Capture the cell that displays the provided text and extract its (X, Y) central coordinate. 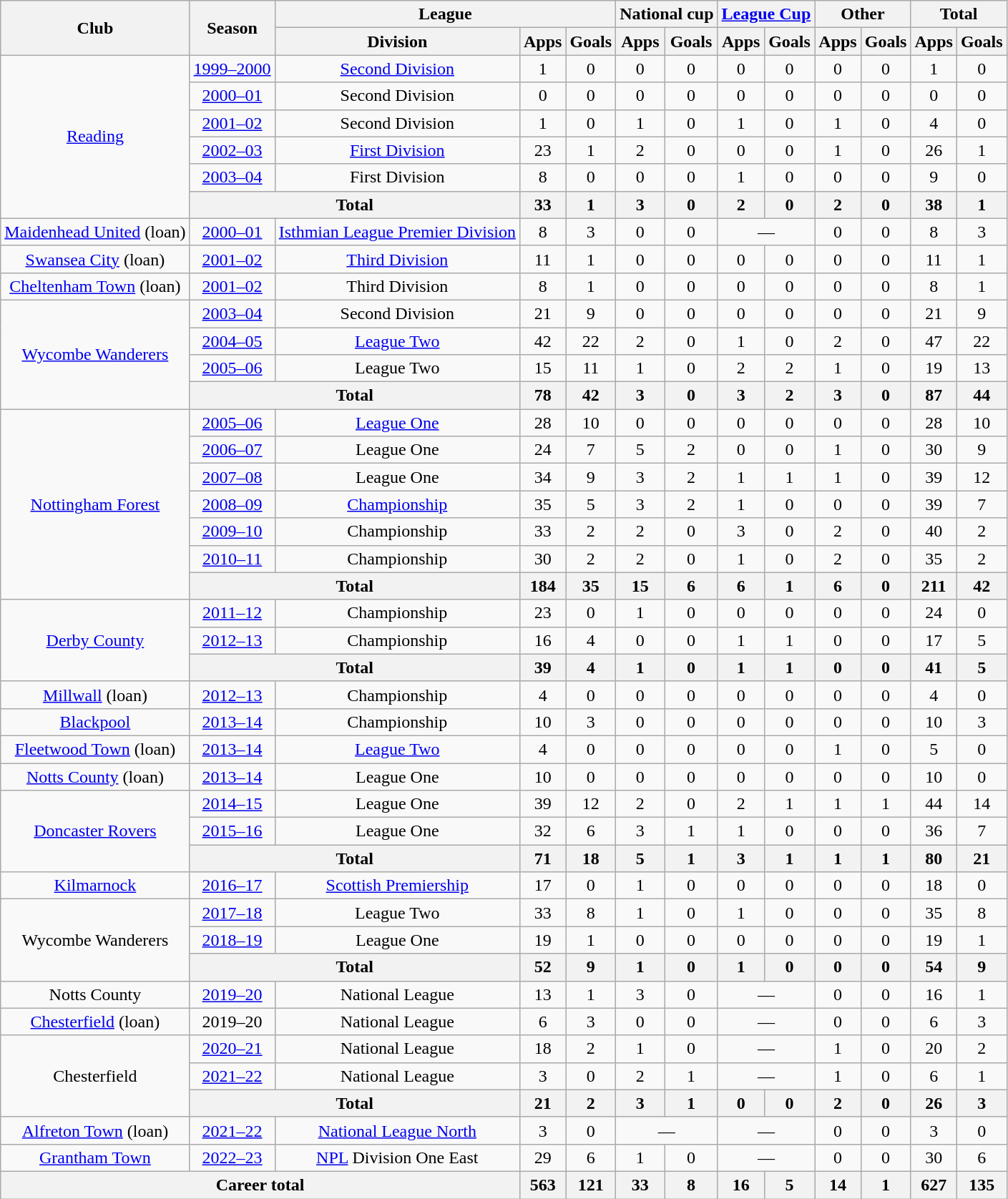
National cup (667, 14)
32 (542, 831)
34 (542, 477)
Derby County (95, 640)
NPL Division One East (397, 1158)
29 (542, 1158)
36 (934, 831)
Swansea City (loan) (95, 259)
Scottish Premiership (397, 886)
Cheltenham Town (loan) (95, 286)
47 (934, 341)
Isthmian League Premier Division (397, 232)
2007–08 (232, 477)
2018–19 (232, 940)
Chesterfield (95, 1076)
2010–11 (232, 559)
Season (232, 28)
Career total (260, 1185)
184 (542, 586)
2014–15 (232, 804)
2020–21 (232, 1049)
Grantham Town (95, 1158)
2002–03 (232, 150)
1999–2000 (232, 69)
627 (934, 1185)
Chesterfield (loan) (95, 1022)
Club (95, 28)
National League North (397, 1130)
Doncaster Rovers (95, 831)
2022–23 (232, 1158)
Maidenhead United (loan) (95, 232)
80 (934, 858)
Kilmarnock (95, 886)
League Cup (766, 14)
52 (542, 967)
Nottingham Forest (95, 504)
2006–07 (232, 450)
78 (542, 396)
40 (934, 532)
2008–09 (232, 504)
2015–16 (232, 831)
Alfreton Town (loan) (95, 1130)
Division (397, 41)
Millwall (loan) (95, 695)
Reading (95, 137)
Notts County (loan) (95, 776)
135 (982, 1185)
Fleetwood Town (loan) (95, 749)
87 (934, 396)
2009–10 (232, 532)
41 (934, 667)
2017–18 (232, 913)
2016–17 (232, 886)
20 (934, 1049)
54 (934, 967)
38 (934, 205)
League (445, 14)
Blackpool (95, 722)
211 (934, 586)
121 (591, 1185)
71 (542, 858)
Notts County (95, 994)
Other (863, 14)
563 (542, 1185)
2004–05 (232, 341)
2011–12 (232, 613)
